Pinpoint the cell where the given text exists, returning its (x, y) midpoint coordinate. 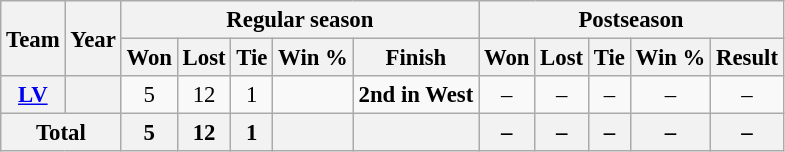
Regular season (300, 20)
Result (748, 58)
2nd in West (416, 95)
Total (61, 133)
Team (33, 38)
Postseason (632, 20)
LV (33, 95)
Year (93, 38)
Finish (416, 58)
